Determine the (x, y) coordinate at the center of the cell enclosing the given text.  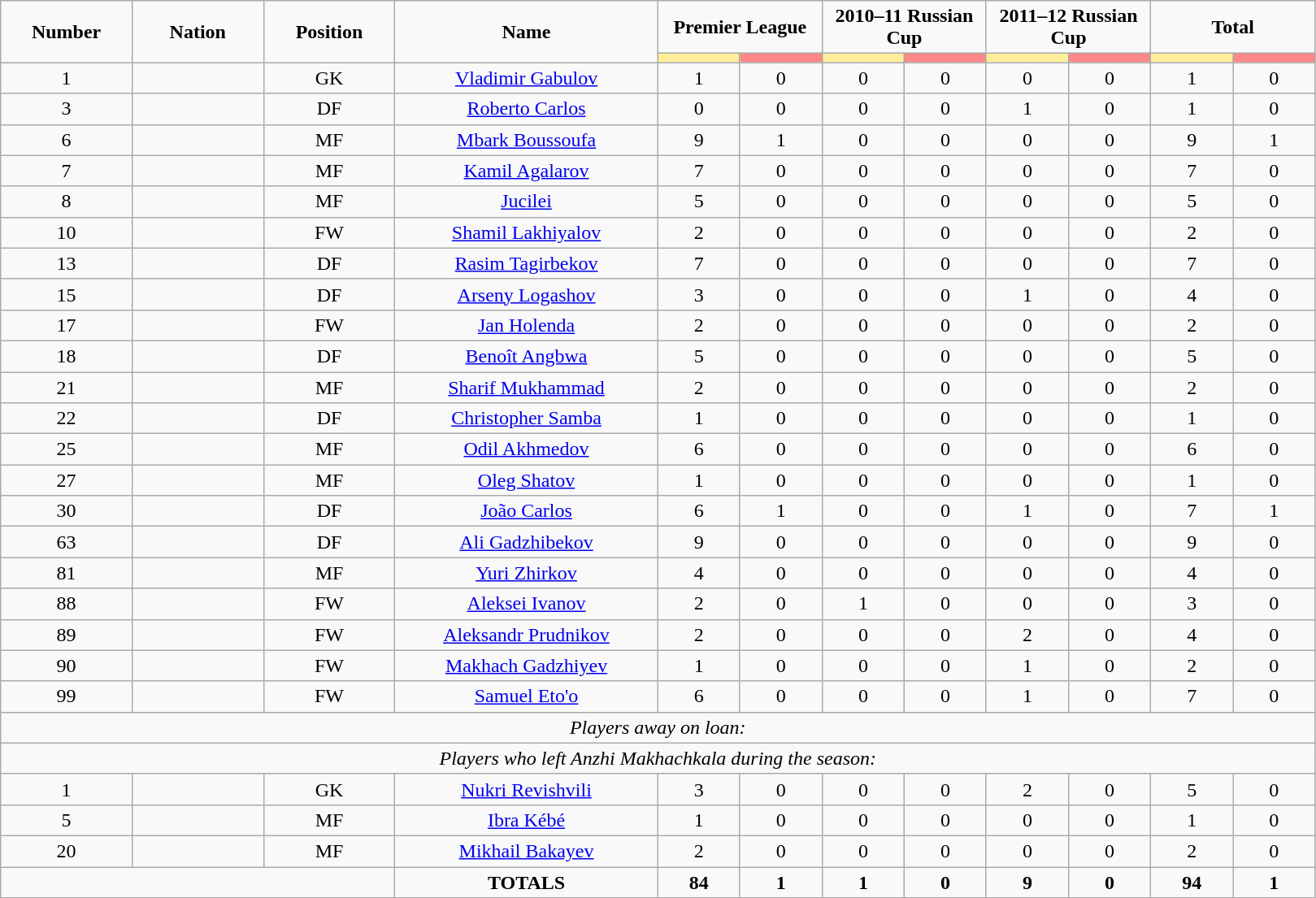
88 (67, 604)
90 (67, 666)
Kamil Agalarov (527, 171)
84 (699, 882)
Makhach Gadzhiyev (527, 666)
10 (67, 232)
Mikhail Bakayev (527, 851)
TOTALS (527, 882)
Players who left Anzhi Makhachkala during the season: (658, 758)
Arseny Logashov (527, 294)
Shamil Lakhiyalov (527, 232)
Aleksandr Prudnikov (527, 635)
Rasim Tagirbekov (527, 263)
Name (527, 32)
Samuel Eto'o (527, 696)
18 (67, 356)
Total (1233, 28)
Yuri Zhirkov (527, 573)
Benoît Angbwa (527, 356)
Sharif Mukhammad (527, 388)
20 (67, 851)
Nukri Revishvili (527, 789)
8 (67, 202)
Oleg Shatov (527, 480)
Jan Holenda (527, 325)
João Carlos (527, 511)
17 (67, 325)
Aleksei Ivanov (527, 604)
Premier League (740, 28)
2010–11 Russian Cup (904, 28)
30 (67, 511)
15 (67, 294)
Ali Gadzhibekov (527, 542)
21 (67, 388)
Vladimir Gabulov (527, 78)
Position (329, 32)
2011–12 Russian Cup (1068, 28)
63 (67, 542)
Mbark Boussoufa (527, 140)
13 (67, 263)
Number (67, 32)
22 (67, 419)
27 (67, 480)
Nation (198, 32)
25 (67, 449)
Ibra Kébé (527, 820)
Players away on loan: (658, 727)
89 (67, 635)
Roberto Carlos (527, 109)
Odil Akhmedov (527, 449)
81 (67, 573)
Jucilei (527, 202)
94 (1192, 882)
99 (67, 696)
Christopher Samba (527, 419)
